Return the [X, Y] coordinate for the center point of the cell that contains the specified text.  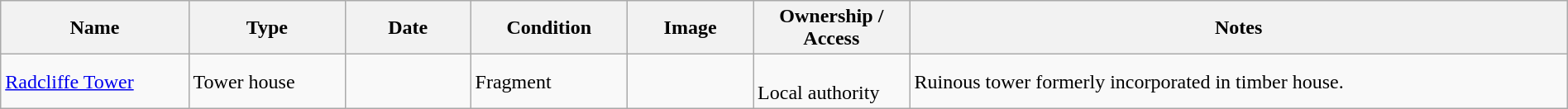
Type [266, 28]
Condition [549, 28]
Tower house [266, 81]
Image [691, 28]
Date [409, 28]
Local authority [832, 81]
Ruinous tower formerly incorporated in timber house. [1239, 81]
Radcliffe Tower [94, 81]
Fragment [549, 81]
Ownership / Access [832, 28]
Name [94, 28]
Notes [1239, 28]
